Pinpoint the cell where the given text exists, returning its (X, Y) midpoint coordinate. 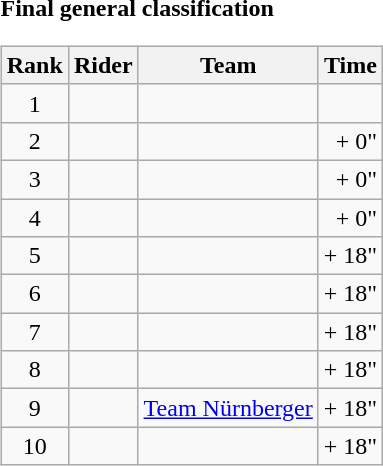
10 (34, 446)
Rider (103, 65)
Time (350, 65)
Rank (34, 65)
1 (34, 103)
3 (34, 179)
7 (34, 332)
8 (34, 370)
9 (34, 408)
4 (34, 217)
Team Nürnberger (228, 408)
5 (34, 256)
2 (34, 141)
Team (228, 65)
6 (34, 294)
